Output the [X, Y] coordinate of the center of the cell containing the given text.  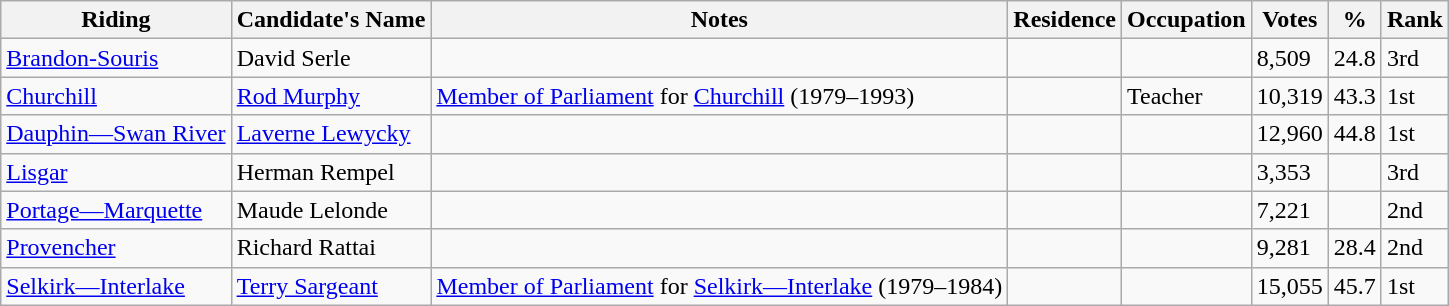
28.4 [1354, 248]
Portage—Marquette [116, 210]
Brandon-Souris [116, 58]
45.7 [1354, 286]
Selkirk—Interlake [116, 286]
Herman Rempel [331, 172]
Riding [116, 20]
Provencher [116, 248]
David Serle [331, 58]
Richard Rattai [331, 248]
7,221 [1290, 210]
Terry Sargeant [331, 286]
Lisgar [116, 172]
Rod Murphy [331, 96]
43.3 [1354, 96]
% [1354, 20]
Residence [1065, 20]
44.8 [1354, 134]
Member of Parliament for Churchill (1979–1993) [720, 96]
15,055 [1290, 286]
Occupation [1186, 20]
Member of Parliament for Selkirk—Interlake (1979–1984) [720, 286]
Votes [1290, 20]
8,509 [1290, 58]
Churchill [116, 96]
Rank [1414, 20]
12,960 [1290, 134]
3,353 [1290, 172]
Notes [720, 20]
Maude Lelonde [331, 210]
Teacher [1186, 96]
Dauphin—Swan River [116, 134]
24.8 [1354, 58]
10,319 [1290, 96]
9,281 [1290, 248]
Laverne Lewycky [331, 134]
Candidate's Name [331, 20]
